Search for the cell housing the specified text and yield its (X, Y) center coordinate. 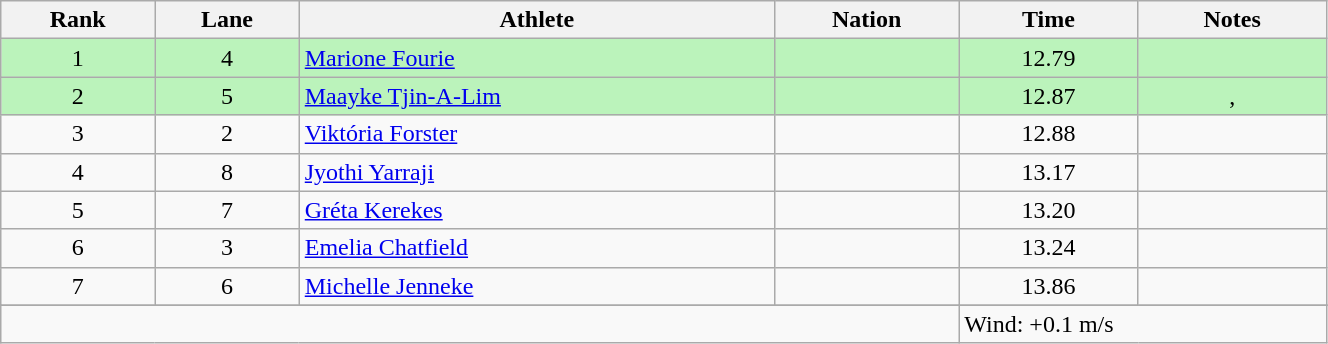
1 (78, 58)
Athlete (536, 20)
Michelle Jenneke (536, 286)
Maayke Tjin-A-Lim (536, 96)
Wind: +0.1 m/s (1143, 324)
8 (228, 172)
13.24 (1048, 248)
13.20 (1048, 210)
Time (1048, 20)
Viktória Forster (536, 134)
, (1232, 96)
Rank (78, 20)
Emelia Chatfield (536, 248)
12.88 (1048, 134)
Gréta Kerekes (536, 210)
Marione Fourie (536, 58)
12.79 (1048, 58)
13.17 (1048, 172)
Lane (228, 20)
Notes (1232, 20)
12.87 (1048, 96)
Nation (866, 20)
Jyothi Yarraji (536, 172)
13.86 (1048, 286)
